Identify which cell holds the provided text, then report its [x, y] central coordinate. 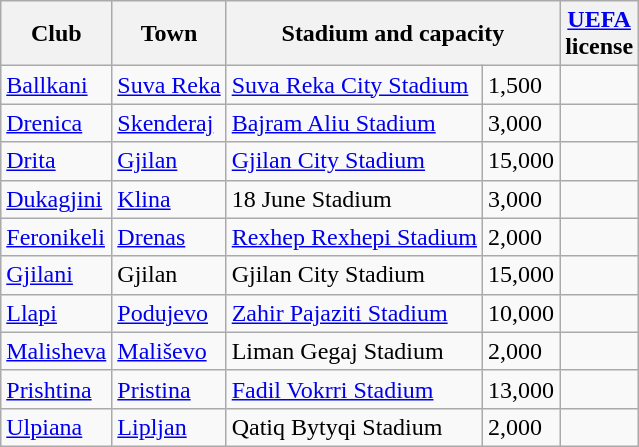
Qatiq Bytyqi Stadium [354, 427]
Skenderaj [169, 123]
Suva Reka [169, 85]
Gjilani [56, 275]
Fadil Vokrri Stadium [354, 389]
Drita [56, 161]
Club [56, 34]
Klina [169, 199]
Lipljan [169, 427]
Rexhep Rexhepi Stadium [354, 237]
13,000 [522, 389]
Bajram Aliu Stadium [354, 123]
Llapi [56, 313]
Drenica [56, 123]
Town [169, 34]
Pristina [169, 389]
UEFAlicense [600, 34]
Podujevo [169, 313]
Zahir Pajaziti Stadium [354, 313]
Feronikeli [56, 237]
Ulpiana [56, 427]
1,500 [522, 85]
18 June Stadium [354, 199]
Malisheva [56, 351]
Drenas [169, 237]
Stadium and capacity [392, 34]
10,000 [522, 313]
Prishtina [56, 389]
Mališevo [169, 351]
Ballkani [56, 85]
Liman Gegaj Stadium [354, 351]
Suva Reka City Stadium [354, 85]
Dukagjini [56, 199]
